Detect which cell encompasses the target text, then output its [X, Y] center coordinate. 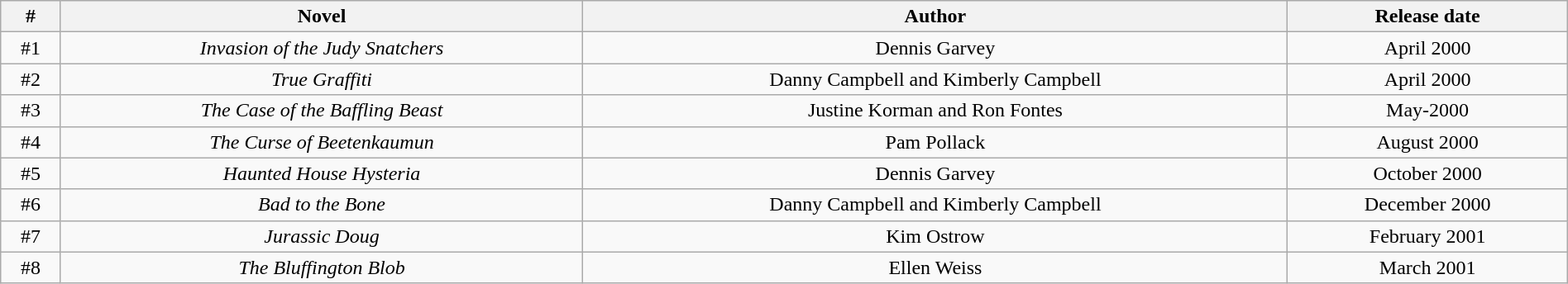
Pam Pollack [935, 142]
The Curse of Beetenkaumun [322, 142]
March 2001 [1427, 267]
Jurassic Doug [322, 236]
#2 [31, 79]
Release date [1427, 17]
May-2000 [1427, 111]
August 2000 [1427, 142]
Ellen Weiss [935, 267]
December 2000 [1427, 205]
Kim Ostrow [935, 236]
#6 [31, 205]
True Graffiti [322, 79]
Novel [322, 17]
#7 [31, 236]
#4 [31, 142]
#3 [31, 111]
# [31, 17]
#1 [31, 48]
Haunted House Hysteria [322, 173]
Invasion of the Judy Snatchers [322, 48]
February 2001 [1427, 236]
Author [935, 17]
Justine Korman and Ron Fontes [935, 111]
The Case of the Baffling Beast [322, 111]
October 2000 [1427, 173]
The Bluffington Blob [322, 267]
#5 [31, 173]
Bad to the Bone [322, 205]
#8 [31, 267]
